Identify which cell holds the provided text, then report its [X, Y] central coordinate. 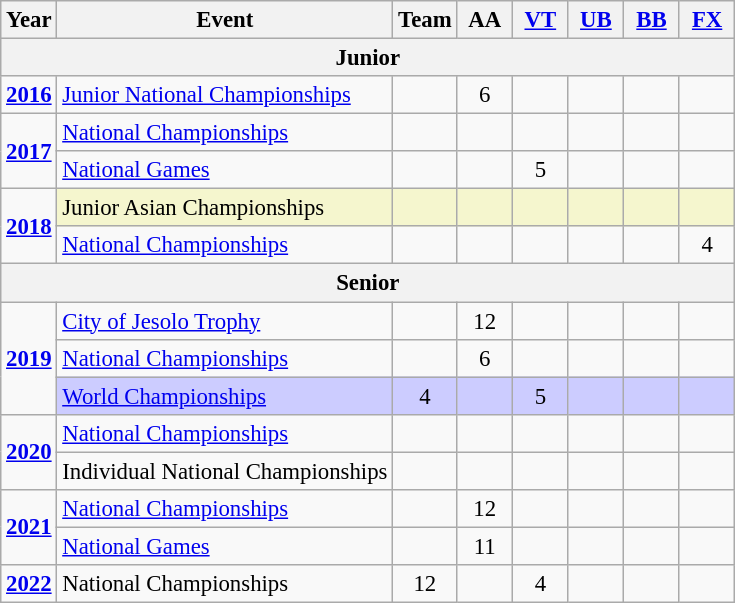
City of Jesolo Trophy [225, 321]
2017 [29, 152]
Senior [368, 283]
2020 [29, 452]
Year [29, 20]
2019 [29, 358]
Team [425, 20]
VT [541, 20]
2016 [29, 95]
World Championships [225, 396]
BB [652, 20]
UB [596, 20]
2018 [29, 226]
FX [707, 20]
11 [485, 546]
AA [485, 20]
Individual National Championships [225, 471]
Junior Asian Championships [225, 208]
Event [225, 20]
2022 [29, 584]
Junior [368, 58]
Junior National Championships [225, 95]
2021 [29, 528]
